For the text-containing cell, return its midpoint in (x, y) coordinate format. 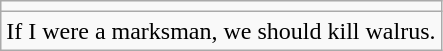
If I were a marksman, we should kill walrus. (221, 31)
